Extract the (x, y) coordinate from the center of the cell holding the provided text.  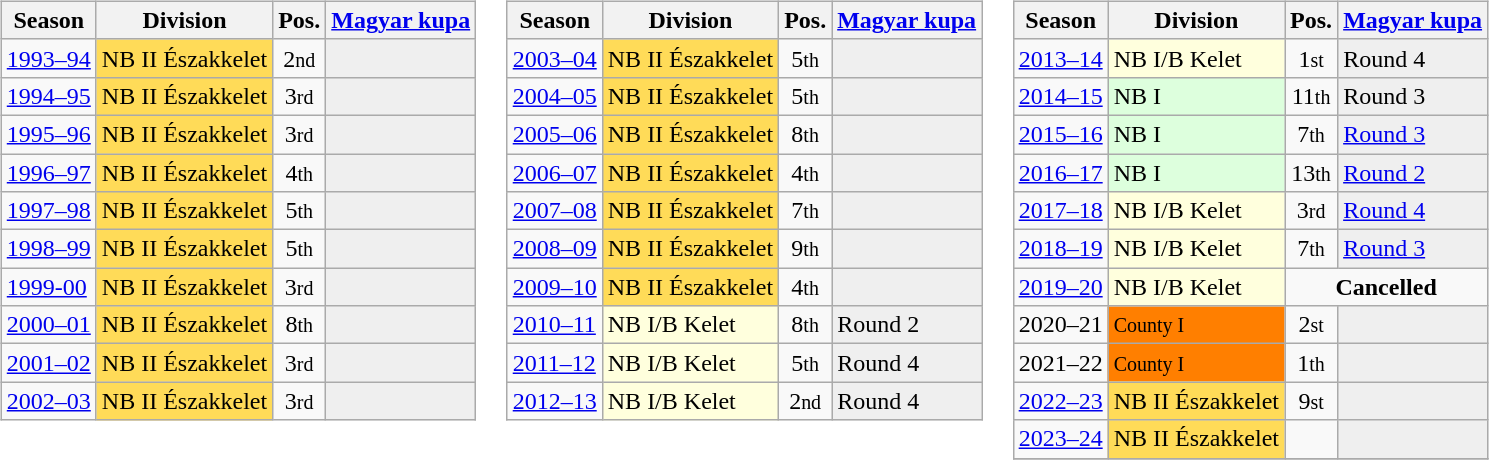
1994–95 (48, 96)
2002–03 (48, 401)
11th (1312, 96)
2009–10 (554, 287)
2016–17 (1060, 173)
1997–98 (48, 211)
2015–16 (1060, 134)
2004–05 (554, 96)
2003–04 (554, 58)
2007–08 (554, 211)
1993–94 (48, 58)
2008–09 (554, 249)
Cancelled (1386, 287)
2013–14 (1060, 58)
2010–11 (554, 325)
9st (1312, 401)
13th (1312, 173)
2011–12 (554, 363)
1996–97 (48, 173)
1th (1312, 363)
1995–96 (48, 134)
1999-00 (48, 287)
2020–21 (1060, 325)
2019–20 (1060, 287)
2012–13 (554, 401)
2021–22 (1060, 363)
2022–23 (1060, 401)
2000–01 (48, 325)
2006–07 (554, 173)
2001–02 (48, 363)
2018–19 (1060, 249)
1st (1312, 58)
2017–18 (1060, 211)
1998–99 (48, 249)
2014–15 (1060, 96)
2st (1312, 325)
9th (806, 249)
2023–24 (1060, 439)
2005–06 (554, 134)
